Determine the [x, y] coordinate at the center of the cell enclosing the given text.  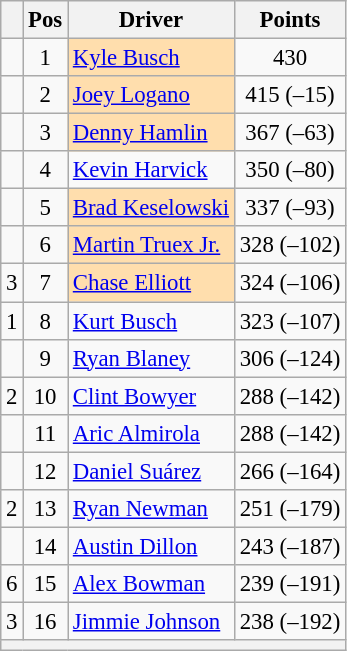
8 [46, 321]
Brad Keselowski [152, 208]
350 (–80) [290, 170]
11 [46, 433]
Kurt Busch [152, 321]
328 (–102) [290, 245]
323 (–107) [290, 321]
12 [46, 471]
337 (–93) [290, 208]
Aric Almirola [152, 433]
10 [46, 396]
4 [46, 170]
Points [290, 20]
Denny Hamlin [152, 133]
Ryan Blaney [152, 358]
238 (–192) [290, 621]
Kyle Busch [152, 58]
Driver [152, 20]
15 [46, 584]
Clint Bowyer [152, 396]
243 (–187) [290, 546]
Joey Logano [152, 95]
Chase Elliott [152, 283]
Kevin Harvick [152, 170]
Pos [46, 20]
324 (–106) [290, 283]
Ryan Newman [152, 509]
367 (–63) [290, 133]
Jimmie Johnson [152, 621]
16 [46, 621]
239 (–191) [290, 584]
Daniel Suárez [152, 471]
9 [46, 358]
Alex Bowman [152, 584]
266 (–164) [290, 471]
13 [46, 509]
415 (–15) [290, 95]
306 (–124) [290, 358]
Austin Dillon [152, 546]
251 (–179) [290, 509]
430 [290, 58]
14 [46, 546]
7 [46, 283]
Martin Truex Jr. [152, 245]
5 [46, 208]
